Extract the [x, y] coordinate from the center of the cell holding the provided text.  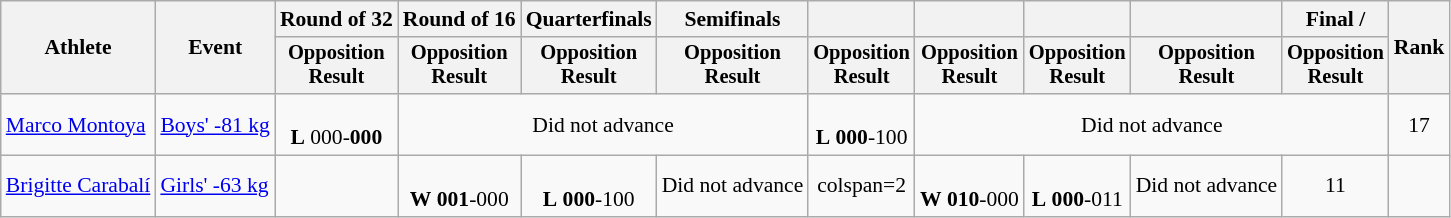
Semifinals [733, 19]
W 010-000 [970, 186]
L 000-000 [336, 124]
Event [215, 48]
17 [1420, 124]
Girls' -63 kg [215, 186]
Round of 16 [460, 19]
11 [1336, 186]
Marco Montoya [78, 124]
Quarterfinals [589, 19]
Athlete [78, 48]
W 001-000 [460, 186]
L 000-011 [1078, 186]
Rank [1420, 48]
Boys' -81 kg [215, 124]
Round of 32 [336, 19]
colspan=2 [862, 186]
Final / [1336, 19]
Brigitte Carabalí [78, 186]
